Identify which cell holds the provided text, then report its [X, Y] central coordinate. 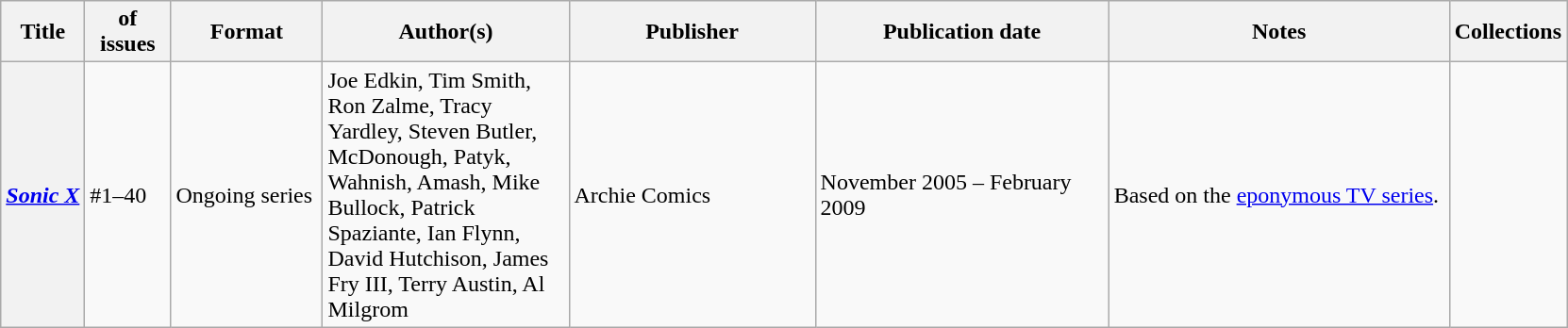
Title [43, 32]
of issues [128, 32]
November 2005 – February 2009 [962, 194]
Author(s) [445, 32]
Notes [1279, 32]
Publisher [692, 32]
#1–40 [128, 194]
Publication date [962, 32]
Sonic X [43, 194]
Ongoing series [247, 194]
Collections [1508, 32]
Archie Comics [692, 194]
Based on the eponymous TV series. [1279, 194]
Format [247, 32]
